Provide the [x, y] coordinate of the cell's center where the given text is located.  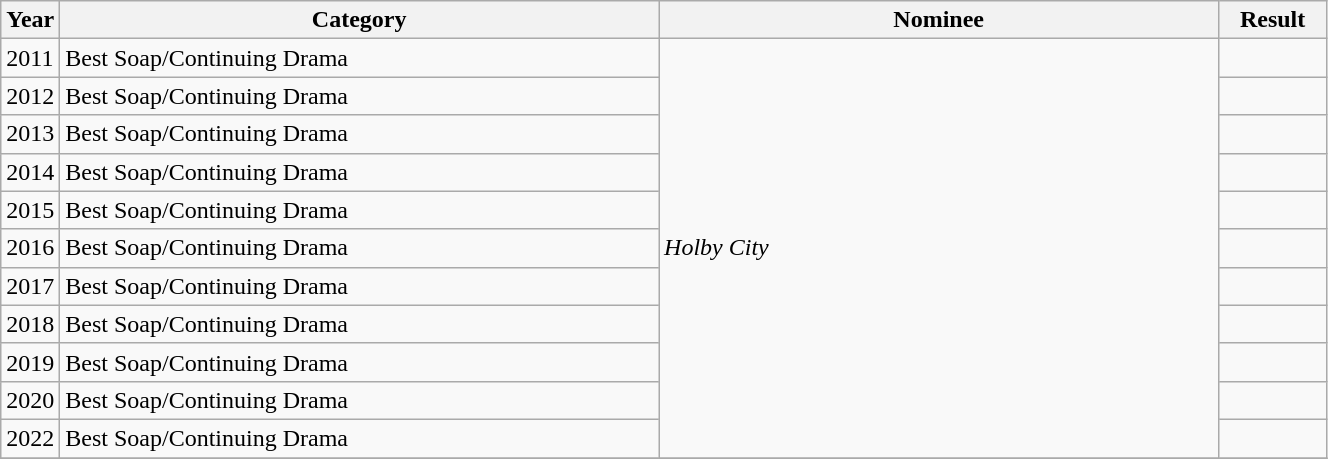
Holby City [939, 248]
Year [30, 20]
2017 [30, 286]
2019 [30, 362]
2016 [30, 248]
2022 [30, 438]
2018 [30, 324]
Category [360, 20]
2012 [30, 96]
2015 [30, 210]
Result [1273, 20]
Nominee [939, 20]
2014 [30, 172]
2011 [30, 58]
2020 [30, 400]
2013 [30, 134]
